Detect which cell encompasses the target text, then output its (X, Y) center coordinate. 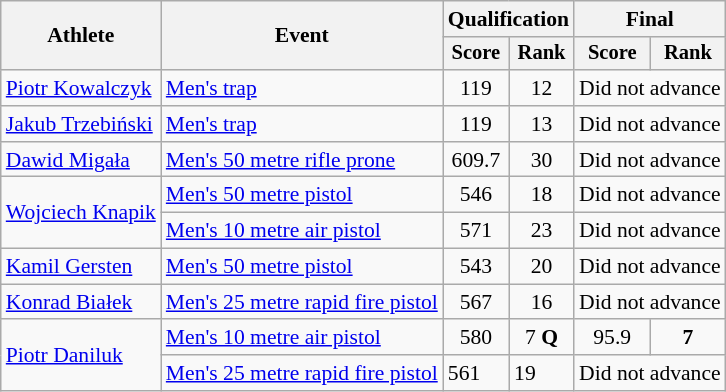
13 (542, 124)
561 (476, 373)
12 (542, 88)
Jakub Trzebiński (81, 124)
Men's 50 metre rifle prone (302, 160)
16 (542, 302)
Qualification (508, 19)
7 Q (542, 338)
567 (476, 302)
Final (650, 19)
580 (476, 338)
Wojciech Knapik (81, 212)
Athlete (81, 36)
Konrad Białek (81, 302)
609.7 (476, 160)
30 (542, 160)
20 (542, 267)
571 (476, 231)
Kamil Gersten (81, 267)
Piotr Kowalczyk (81, 88)
23 (542, 231)
7 (688, 338)
19 (542, 373)
Event (302, 36)
Dawid Migała (81, 160)
18 (542, 195)
546 (476, 195)
543 (476, 267)
Piotr Daniluk (81, 356)
95.9 (612, 338)
